Return the (X, Y) coordinate for the center point of the cell that contains the specified text.  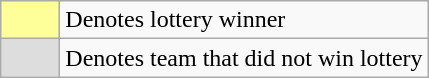
Denotes lottery winner (244, 20)
Denotes team that did not win lottery (244, 58)
